Search for the cell housing the specified text and yield its [X, Y] center coordinate. 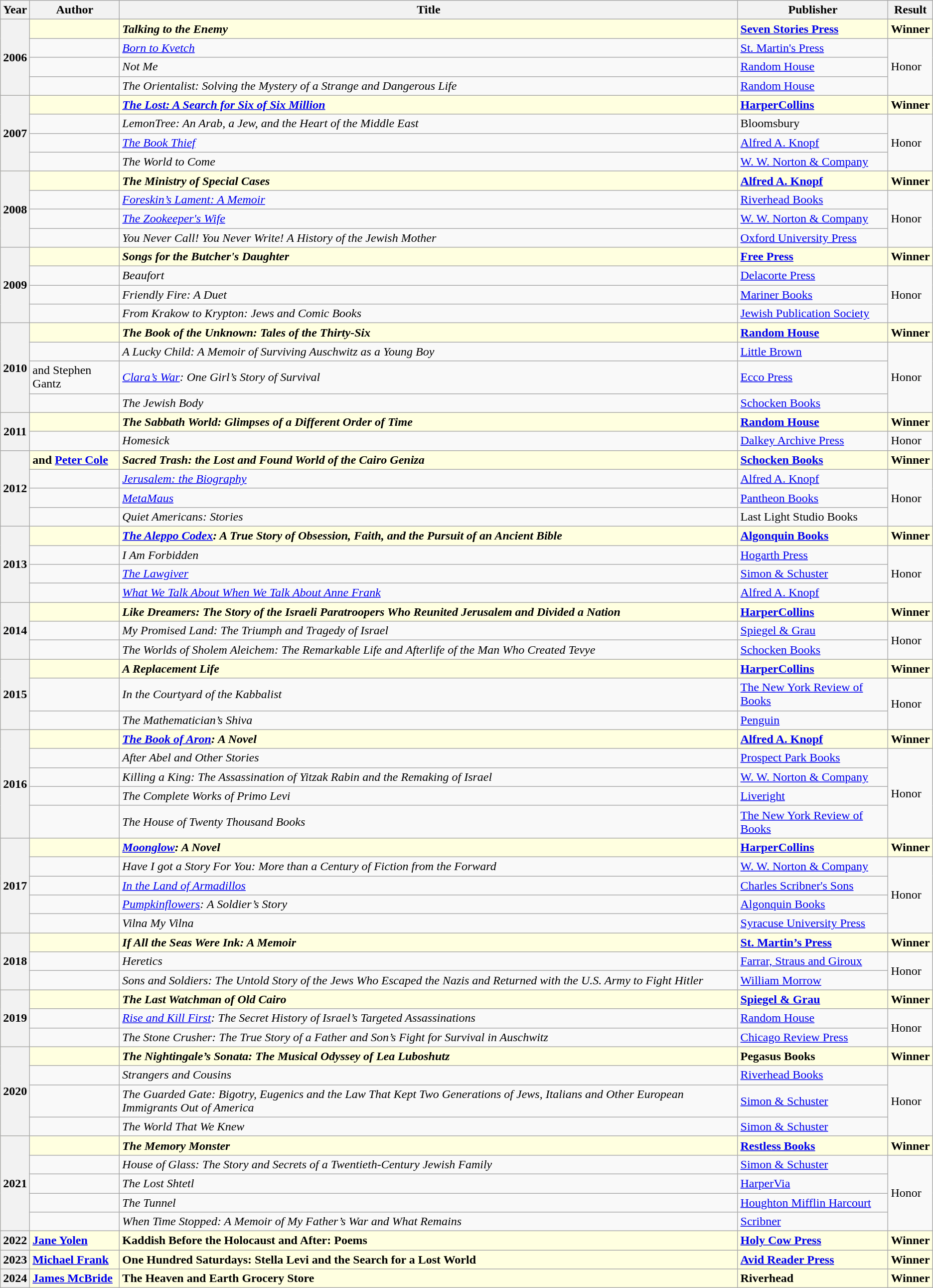
Pegasus Books [813, 1056]
LemonTree: An Arab, a Jew, and the Heart of the Middle East [429, 124]
Pantheon Books [813, 498]
Not Me [429, 67]
2014 [15, 631]
Prospect Park Books [813, 758]
When Time Stopped: A Memoir of My Father’s War and What Remains [429, 1222]
Like Dreamers: The Story of the Israeli Paratroopers Who Reunited Jerusalem and Divided a Nation [429, 612]
My Promised Land: The Triumph and Tragedy of Israel [429, 631]
and Peter Cole [75, 460]
The Nightingale’s Sonata: The Musical Odyssey of Lea Luboshutz [429, 1056]
Ecco Press [813, 377]
Jane Yolen [75, 1241]
Strangers and Cousins [429, 1075]
Jewish Publication Society [813, 314]
I Am Forbidden [429, 555]
The Ministry of Special Cases [429, 181]
Homesick [429, 441]
The Lawgiver [429, 574]
James McBride [75, 1279]
Songs for the Butcher's Daughter [429, 257]
Penguin [813, 720]
The Book of Aron: A Novel [429, 739]
The House of Twenty Thousand Books [429, 822]
Publisher [813, 10]
2009 [15, 285]
The Orientalist: Solving the Mystery of a Strange and Dangerous Life [429, 86]
The Heaven and Earth Grocery Store [429, 1279]
Kaddish Before the Holocaust and After: Poems [429, 1241]
The Guarded Gate: Bigotry, Eugenics and the Law That Kept Two Generations of Jews, Italians and Other European Immigrants Out of America [429, 1101]
2006 [15, 57]
In the Courtyard of the Kabbalist [429, 694]
The Lost: A Search for Six of Six Million [429, 105]
2012 [15, 488]
The Lost Shtetl [429, 1183]
Sons and Soldiers: The Untold Story of the Jews Who Escaped the Nazis and Returned with the U.S. Army to Fight Hitler [429, 980]
Farrar, Straus and Giroux [813, 961]
2010 [15, 368]
2017 [15, 885]
Foreskin’s Lament: A Memoir [429, 199]
Moonglow: A Novel [429, 847]
2021 [15, 1183]
2024 [15, 1279]
2008 [15, 209]
2022 [15, 1241]
Dalkey Archive Press [813, 441]
Hogarth Press [813, 555]
The Last Watchman of Old Cairo [429, 999]
The Mathematician’s Shiva [429, 720]
William Morrow [813, 980]
Michael Frank [75, 1260]
2020 [15, 1091]
One Hundred Saturdays: Stella Levi and the Search for a Lost World [429, 1260]
2018 [15, 961]
2023 [15, 1260]
In the Land of Armadillos [429, 885]
House of Glass: The Story and Secrets of a Twentieth-Century Jewish Family [429, 1164]
A Lucky Child: A Memoir of Surviving Auschwitz as a Young Boy [429, 352]
Holy Cow Press [813, 1241]
Friendly Fire: A Duet [429, 295]
The Worlds of Sholem Aleichem: The Remarkable Life and Afterlife of the Man Who Created Tevye [429, 650]
Scribner [813, 1222]
Bloomsbury [813, 124]
You Never Call! You Never Write! A History of the Jewish Mother [429, 238]
Seven Stories Press [813, 29]
The Book of the Unknown: Tales of the Thirty-Six [429, 333]
Sacred Trash: the Lost and Found World of the Cairo Geniza [429, 460]
2019 [15, 1018]
The Sabbath World: Glimpses of a Different Order of Time [429, 422]
Avid Reader Press [813, 1260]
A Replacement Life [429, 669]
HarperVia [813, 1183]
Quiet Americans: Stories [429, 517]
Killing a King: The Assassination of Yitzak Rabin and the Remaking of Israel [429, 777]
2015 [15, 694]
The World That We Knew [429, 1126]
Beaufort [429, 276]
Heretics [429, 961]
The Memory Monster [429, 1145]
Title [429, 10]
2013 [15, 564]
Syracuse University Press [813, 923]
Rise and Kill First: The Secret History of Israel’s Targeted Assassinations [429, 1018]
MetaMaus [429, 498]
The Aleppo Codex: A True Story of Obsession, Faith, and the Pursuit of an Ancient Bible [429, 536]
Houghton Mifflin Harcourt [813, 1202]
St. Martin’s Press [813, 942]
2007 [15, 133]
Chicago Review Press [813, 1037]
If All the Seas Were Ink: A Memoir [429, 942]
Last Light Studio Books [813, 517]
After Abel and Other Stories [429, 758]
Author [75, 10]
Born to Kvetch [429, 48]
Oxford University Press [813, 238]
2011 [15, 431]
Have I got a Story For You: More than a Century of Fiction from the Forward [429, 866]
The Complete Works of Primo Levi [429, 796]
The Jewish Body [429, 403]
Talking to the Enemy [429, 29]
The Book Thief [429, 143]
Little Brown [813, 352]
and Stephen Gantz [75, 377]
Riverhead [813, 1279]
Charles Scribner's Sons [813, 885]
Restless Books [813, 1145]
Free Press [813, 257]
St. Martin's Press [813, 48]
2016 [15, 784]
Pumpkinflowers: A Soldier’s Story [429, 905]
The Stone Crusher: The True Story of a Father and Son’s Fight for Survival in Auschwitz [429, 1037]
Vilna My Vilna [429, 923]
Mariner Books [813, 295]
The Zookeeper's Wife [429, 218]
Result [910, 10]
The Tunnel [429, 1202]
The World to Come [429, 162]
Jerusalem: the Biography [429, 479]
Liveright [813, 796]
Delacorte Press [813, 276]
From Krakow to Krypton: Jews and Comic Books [429, 314]
Clara’s War: One Girl’s Story of Survival [429, 377]
Year [15, 10]
What We Talk About When We Talk About Anne Frank [429, 593]
